Search for the cell housing the specified text and yield its [x, y] center coordinate. 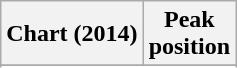
Chart (2014) [72, 34]
Peakposition [189, 34]
